Output the [x, y] coordinate of the center of the cell containing the given text.  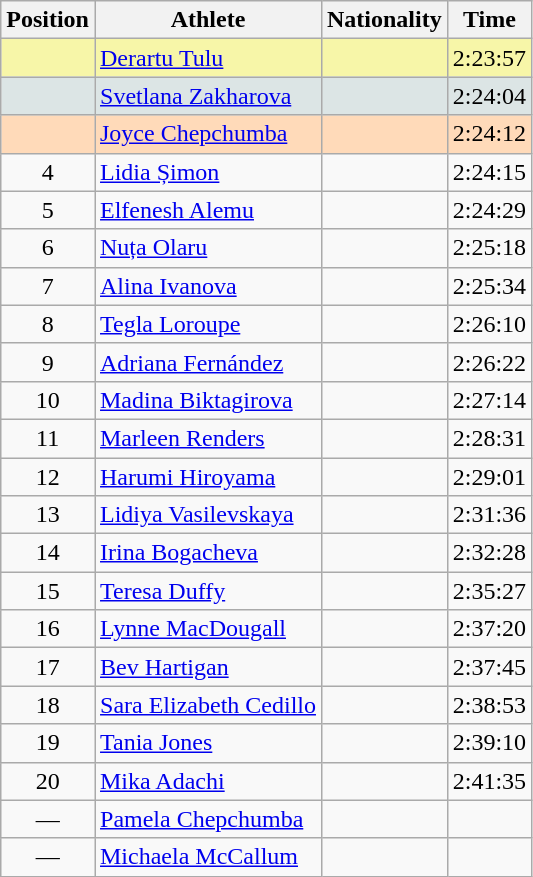
2:28:31 [489, 438]
Nuța Olaru [208, 248]
2:31:36 [489, 515]
Joyce Chepchumba [208, 134]
2:27:14 [489, 400]
Position [48, 20]
Derartu Tulu [208, 58]
Lidia Șimon [208, 172]
2:24:29 [489, 210]
Madina Biktagirova [208, 400]
15 [48, 591]
Irina Bogacheva [208, 553]
2:25:34 [489, 286]
Lidiya Vasilevskaya [208, 515]
14 [48, 553]
2:37:20 [489, 629]
2:39:10 [489, 743]
9 [48, 362]
2:38:53 [489, 705]
Teresa Duffy [208, 591]
2:23:57 [489, 58]
Athlete [208, 20]
Tania Jones [208, 743]
Elfenesh Alemu [208, 210]
20 [48, 781]
Nationality [384, 20]
2:24:15 [489, 172]
2:26:10 [489, 324]
16 [48, 629]
5 [48, 210]
10 [48, 400]
Pamela Chepchumba [208, 819]
2:25:18 [489, 248]
Alina Ivanova [208, 286]
Tegla Loroupe [208, 324]
2:37:45 [489, 667]
Marleen Renders [208, 438]
19 [48, 743]
2:32:28 [489, 553]
Bev Hartigan [208, 667]
6 [48, 248]
2:35:27 [489, 591]
17 [48, 667]
11 [48, 438]
Harumi Hiroyama [208, 477]
Lynne MacDougall [208, 629]
2:24:12 [489, 134]
2:29:01 [489, 477]
7 [48, 286]
Michaela McCallum [208, 857]
13 [48, 515]
2:41:35 [489, 781]
Mika Adachi [208, 781]
18 [48, 705]
2:26:22 [489, 362]
Sara Elizabeth Cedillo [208, 705]
Time [489, 20]
2:24:04 [489, 96]
Svetlana Zakharova [208, 96]
8 [48, 324]
12 [48, 477]
Adriana Fernández [208, 362]
4 [48, 172]
